Pinpoint the cell where the given text exists, returning its (x, y) midpoint coordinate. 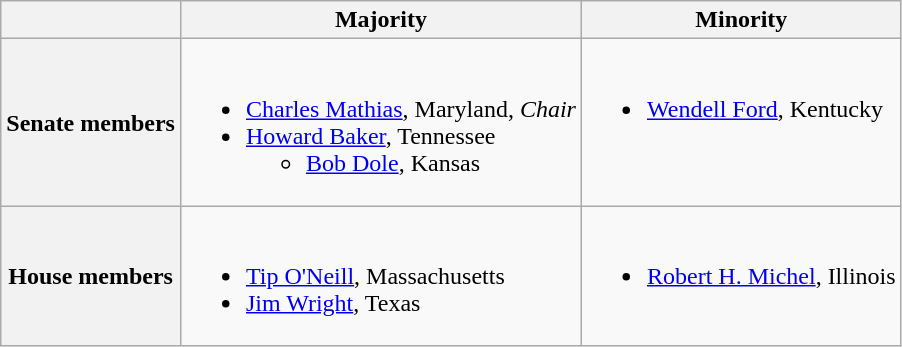
Robert H. Michel, Illinois (741, 276)
Charles Mathias, Maryland, ChairHoward Baker, Tennessee Bob Dole, Kansas (380, 122)
Wendell Ford, Kentucky (741, 122)
Minority (741, 20)
House members (91, 276)
Senate members (91, 122)
Tip O'Neill, MassachusettsJim Wright, Texas (380, 276)
Majority (380, 20)
